Pinpoint the cell where the given text exists, returning its (X, Y) midpoint coordinate. 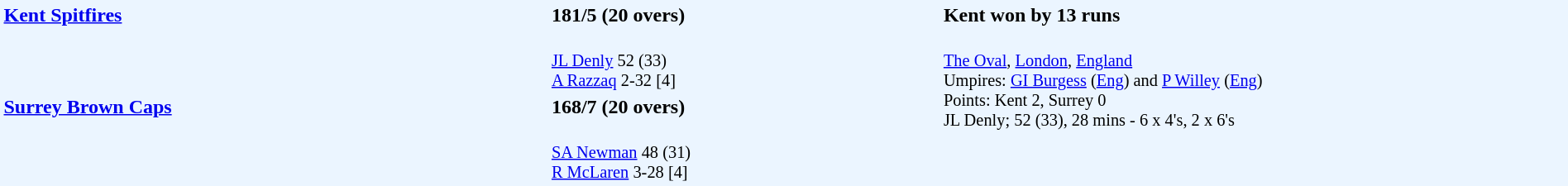
JL Denly 52 (33) A Razzaq 2-32 [4] (744, 61)
Surrey Brown Caps (275, 139)
SA Newman 48 (31) R McLaren 3-28 [4] (744, 152)
181/5 (20 overs) (744, 15)
Kent won by 13 runs (1254, 15)
The Oval, London, England Umpires: GI Burgess (Eng) and P Willey (Eng) Points: Kent 2, Surrey 0JL Denly; 52 (33), 28 mins - 6 x 4's, 2 x 6's (1254, 107)
Kent Spitfires (275, 47)
168/7 (20 overs) (744, 107)
